From the cell containing the given text, extract its center point as (x, y) coordinate. 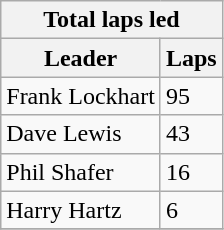
16 (191, 172)
Frank Lockhart (81, 96)
95 (191, 96)
Leader (81, 58)
43 (191, 134)
Phil Shafer (81, 172)
Laps (191, 58)
6 (191, 210)
Dave Lewis (81, 134)
Harry Hartz (81, 210)
Total laps led (112, 20)
